Search for the cell housing the specified text and yield its [X, Y] center coordinate. 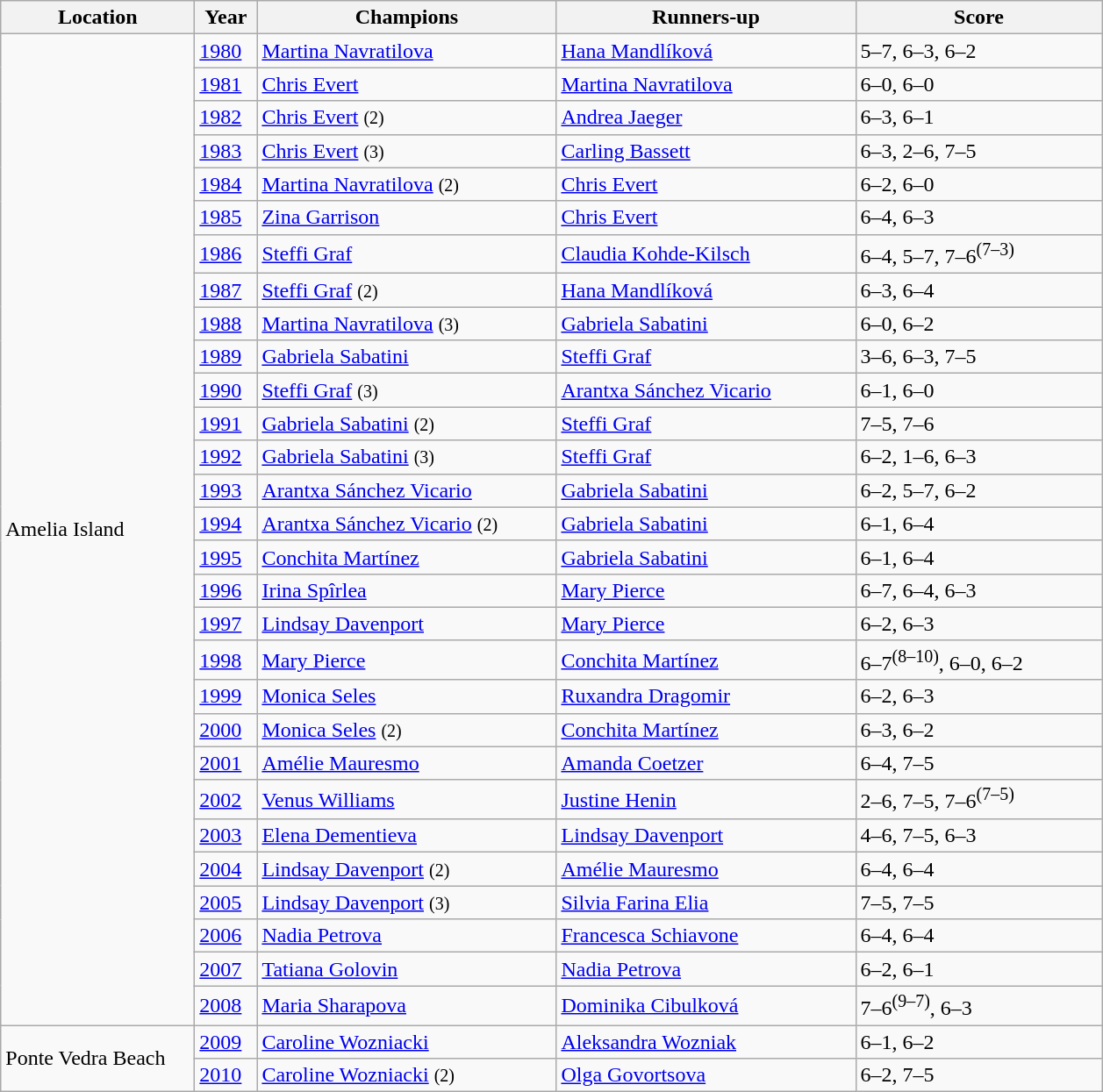
Lindsay Davenport (2) [407, 869]
6–0, 6–2 [979, 324]
1988 [226, 324]
Maria Sharapova [407, 1005]
Tatiana Golovin [407, 969]
1982 [226, 118]
1987 [226, 290]
6–7(8–10), 6–0, 6–2 [979, 660]
1999 [226, 696]
Irina Spîrlea [407, 590]
7–5, 7–5 [979, 903]
6–7, 6–4, 6–3 [979, 590]
1992 [226, 457]
1993 [226, 490]
Monica Seles (2) [407, 730]
1983 [226, 151]
7–6(9–7), 6–3 [979, 1005]
6–2, 5–7, 6–2 [979, 490]
1990 [226, 390]
2004 [226, 869]
6–3, 6–2 [979, 730]
1981 [226, 84]
Arantxa Sánchez Vicario (2) [407, 524]
2009 [226, 1042]
2008 [226, 1005]
2001 [226, 763]
2006 [226, 936]
Lindsay Davenport (3) [407, 903]
Justine Henin [705, 800]
Amanda Coetzer [705, 763]
1985 [226, 218]
Francesca Schiavone [705, 936]
Olga Govortsova [705, 1075]
Steffi Graf (2) [407, 290]
Dominika Cibulková [705, 1005]
Monica Seles [407, 696]
1997 [226, 624]
1996 [226, 590]
Champions [407, 18]
1995 [226, 557]
Zina Garrison [407, 218]
6–1, 6–0 [979, 390]
6–3, 6–1 [979, 118]
Chris Evert (2) [407, 118]
Claudia Kohde-Kilsch [705, 254]
Caroline Wozniacki [407, 1042]
1991 [226, 424]
Martina Navratilova (2) [407, 184]
1989 [226, 357]
Carling Bassett [705, 151]
6–2, 1–6, 6–3 [979, 457]
1984 [226, 184]
6–0, 6–0 [979, 84]
6–1, 6–2 [979, 1042]
Amelia Island [98, 530]
Aleksandra Wozniak [705, 1042]
Year [226, 18]
7–5, 7–6 [979, 424]
6–3, 6–4 [979, 290]
Ponte Vedra Beach [98, 1059]
1998 [226, 660]
2002 [226, 800]
Andrea Jaeger [705, 118]
Gabriela Sabatini (2) [407, 424]
6–2, 6–1 [979, 969]
2–6, 7–5, 7–6(7–5) [979, 800]
1986 [226, 254]
6–2, 7–5 [979, 1075]
Steffi Graf (3) [407, 390]
2007 [226, 969]
6–4, 5–7, 7–6(7–3) [979, 254]
Venus Williams [407, 800]
Silvia Farina Elia [705, 903]
Location [98, 18]
Elena Dementieva [407, 836]
2003 [226, 836]
Martina Navratilova (3) [407, 324]
2000 [226, 730]
3–6, 6–3, 7–5 [979, 357]
2005 [226, 903]
4–6, 7–5, 6–3 [979, 836]
Caroline Wozniacki (2) [407, 1075]
Ruxandra Dragomir [705, 696]
Runners-up [705, 18]
2010 [226, 1075]
1994 [226, 524]
Chris Evert (3) [407, 151]
Score [979, 18]
5–7, 6–3, 6–2 [979, 51]
1980 [226, 51]
6–2, 6–0 [979, 184]
6–4, 6–3 [979, 218]
6–3, 2–6, 7–5 [979, 151]
Gabriela Sabatini (3) [407, 457]
6–4, 7–5 [979, 763]
